Identify which cell holds the provided text, then report its [x, y] central coordinate. 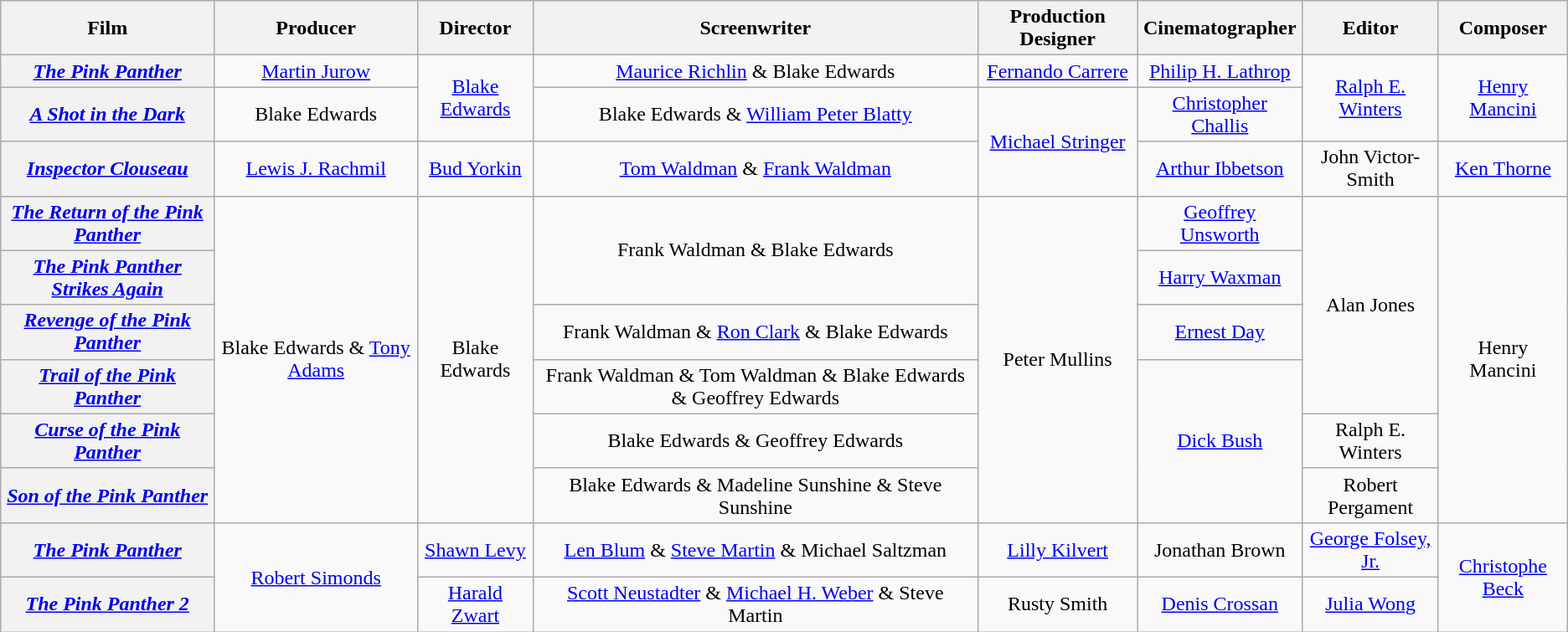
Harald Zwart [476, 604]
Len Blum & Steve Martin & Michael Saltzman [756, 549]
Son of the Pink Panther [107, 496]
Production Designer [1057, 28]
Director [476, 28]
Rusty Smith [1057, 604]
A Shot in the Dark [107, 114]
Blake Edwards & William Peter Blatty [756, 114]
George Folsey, Jr. [1370, 549]
Film [107, 28]
Robert Pergament [1370, 496]
Julia Wong [1370, 604]
Maurice Richlin & Blake Edwards [756, 71]
Robert Simonds [317, 577]
Frank Waldman & Blake Edwards [756, 250]
Producer [317, 28]
Alan Jones [1370, 305]
Composer [1503, 28]
Frank Waldman & Ron Clark & Blake Edwards [756, 331]
Ernest Day [1220, 331]
Geoffrey Unsworth [1220, 223]
Blake Edwards & Geoffrey Edwards [756, 440]
Ken Thorne [1503, 169]
The Pink Panther Strikes Again [107, 278]
Harry Waxman [1220, 278]
Blake Edwards & Tony Adams [317, 359]
Frank Waldman & Tom Waldman & Blake Edwards & Geoffrey Edwards [756, 387]
Jonathan Brown [1220, 549]
Cinematographer [1220, 28]
Dick Bush [1220, 440]
Scott Neustadter & Michael H. Weber & Steve Martin [756, 604]
Fernando Carrere [1057, 71]
John Victor-Smith [1370, 169]
Curse of the Pink Panther [107, 440]
Shawn Levy [476, 549]
Inspector Clouseau [107, 169]
The Pink Panther 2 [107, 604]
Lewis J. Rachmil [317, 169]
Screenwriter [756, 28]
The Return of the Pink Panther [107, 223]
Denis Crossan [1220, 604]
Revenge of the Pink Panther [107, 331]
Philip H. Lathrop [1220, 71]
Tom Waldman & Frank Waldman [756, 169]
Michael Stringer [1057, 141]
Blake Edwards & Madeline Sunshine & Steve Sunshine [756, 496]
Editor [1370, 28]
Arthur Ibbetson [1220, 169]
Lilly Kilvert [1057, 549]
Christophe Beck [1503, 577]
Trail of the Pink Panther [107, 387]
Peter Mullins [1057, 359]
Bud Yorkin [476, 169]
Christopher Challis [1220, 114]
Martin Jurow [317, 71]
